Determine the (x, y) coordinate at the center of the cell enclosing the given text.  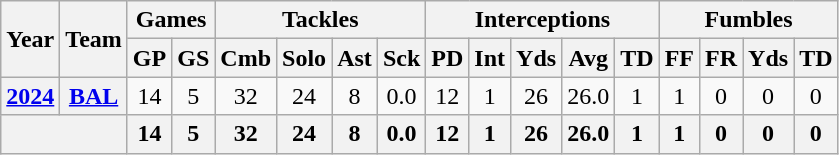
Games (170, 20)
2024 (30, 96)
Interceptions (542, 20)
Ast (355, 58)
Int (490, 58)
Avg (588, 58)
FF (679, 58)
Solo (304, 58)
Sck (401, 58)
Team (94, 39)
Year (30, 39)
GP (149, 58)
Cmb (246, 58)
BAL (94, 96)
FR (722, 58)
Fumbles (748, 20)
GS (194, 58)
Tackles (320, 20)
PD (448, 58)
